Pinpoint the cell where the given text exists, returning its (x, y) midpoint coordinate. 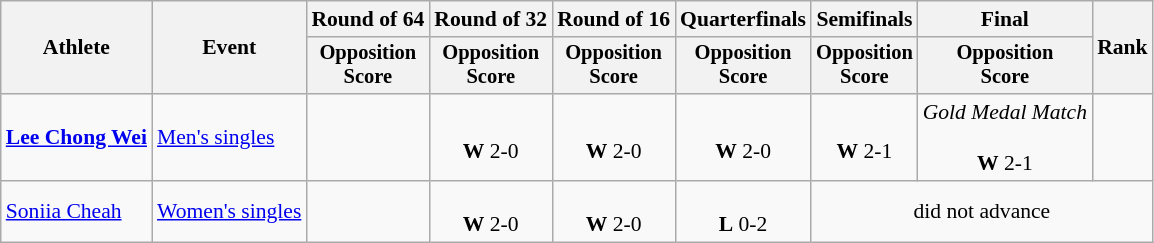
Women's singles (229, 212)
Event (229, 48)
Quarterfinals (743, 19)
Round of 64 (368, 19)
Semifinals (864, 19)
did not advance (982, 212)
L 0-2 (743, 212)
Round of 32 (490, 19)
Gold Medal MatchW 2-1 (1005, 138)
Athlete (76, 48)
Rank (1122, 48)
W 2-1 (864, 138)
Round of 16 (614, 19)
Soniia Cheah (76, 212)
Men's singles (229, 138)
Lee Chong Wei (76, 138)
Final (1005, 19)
